Pinpoint the cell where the given text exists, returning its (x, y) midpoint coordinate. 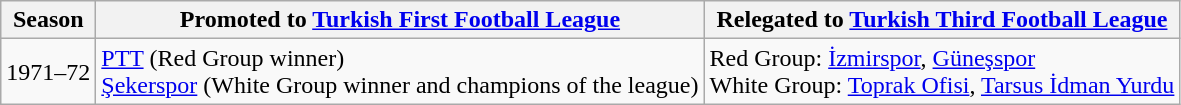
PTT (Red Group winner)Şekerspor (White Group winner and champions of the league) (400, 72)
Season (48, 20)
Promoted to Turkish First Football League (400, 20)
1971–72 (48, 72)
Relegated to Turkish Third Football League (942, 20)
Red Group: İzmirspor, GüneşsporWhite Group: Toprak Ofisi, Tarsus İdman Yurdu (942, 72)
